Locate the cell with the specified text and output its (X, Y) center coordinate. 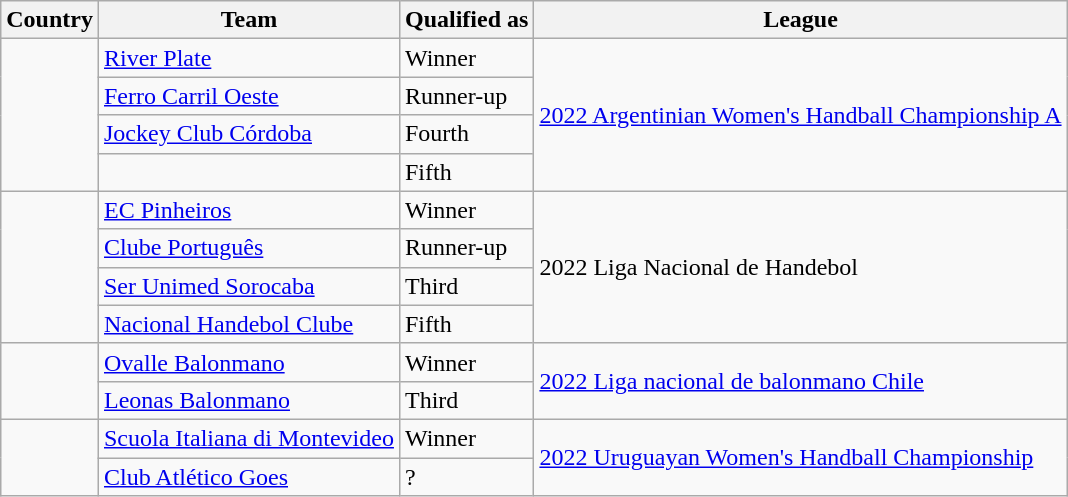
2022 Liga Nacional de Handebol (800, 267)
? (466, 477)
League (800, 20)
Scuola Italiana di Montevideo (248, 438)
Ser Unimed Sorocaba (248, 286)
2022 Uruguayan Women's Handball Championship (800, 457)
EC Pinheiros (248, 210)
2022 Liga nacional de balonmano Chile (800, 381)
Leonas Balonmano (248, 400)
River Plate (248, 58)
Team (248, 20)
Ovalle Balonmano (248, 362)
2022 Argentinian Women's Handball Championship A (800, 115)
Club Atlético Goes (248, 477)
Clube Português (248, 248)
Qualified as (466, 20)
Nacional Handebol Clube (248, 324)
Ferro Carril Oeste (248, 96)
Jockey Club Córdoba (248, 134)
Country (50, 20)
Fourth (466, 134)
